Search for the cell housing the specified text and yield its [X, Y] center coordinate. 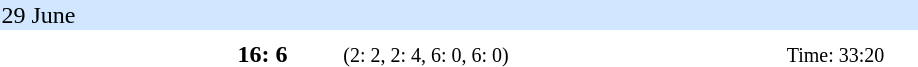
29 June [459, 15]
